From the cell containing the given text, extract its center point as [x, y] coordinate. 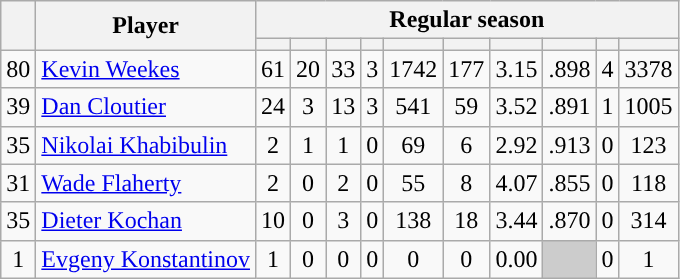
177 [466, 69]
69 [414, 145]
Nikolai Khabibulin [146, 145]
8 [466, 183]
3378 [648, 69]
1742 [414, 69]
123 [648, 145]
.855 [570, 183]
3.44 [516, 221]
13 [344, 107]
.891 [570, 107]
59 [466, 107]
3.15 [516, 69]
Wade Flaherty [146, 183]
24 [274, 107]
138 [414, 221]
55 [414, 183]
33 [344, 69]
18 [466, 221]
0.00 [516, 259]
.870 [570, 221]
1005 [648, 107]
20 [308, 69]
10 [274, 221]
Regular season [468, 20]
Kevin Weekes [146, 69]
314 [648, 221]
.913 [570, 145]
118 [648, 183]
80 [18, 69]
541 [414, 107]
Player [146, 26]
Evgeny Konstantinov [146, 259]
3.52 [516, 107]
31 [18, 183]
2.92 [516, 145]
6 [466, 145]
4.07 [516, 183]
4 [608, 69]
61 [274, 69]
39 [18, 107]
.898 [570, 69]
Dieter Kochan [146, 221]
Dan Cloutier [146, 107]
